Find where the given text appears and provide that cell's center as (x, y) coordinate. 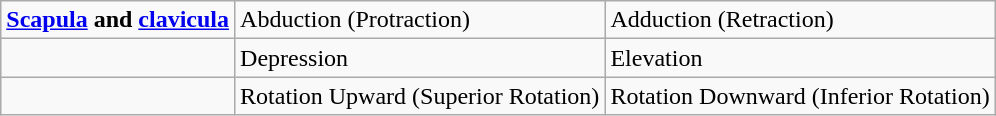
Abduction (Protraction) (420, 20)
Elevation (800, 58)
Adduction (Retraction) (800, 20)
Rotation Upward (Superior Rotation) (420, 96)
Depression (420, 58)
Rotation Downward (Inferior Rotation) (800, 96)
Scapula and clavicula (118, 20)
